Detect which cell encompasses the target text, then output its [X, Y] center coordinate. 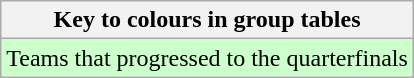
Teams that progressed to the quarterfinals [208, 58]
Key to colours in group tables [208, 20]
